Pinpoint the cell where the given text exists, returning its [X, Y] midpoint coordinate. 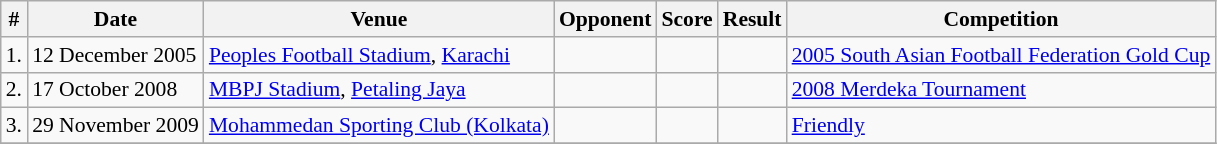
MBPJ Stadium, Petaling Jaya [379, 90]
2. [14, 90]
29 November 2009 [116, 126]
Peoples Football Stadium, Karachi [379, 55]
2005 South Asian Football Federation Gold Cup [1002, 55]
# [14, 19]
3. [14, 126]
Opponent [606, 19]
1. [14, 55]
Score [686, 19]
Result [752, 19]
Venue [379, 19]
12 December 2005 [116, 55]
2008 Merdeka Tournament [1002, 90]
Competition [1002, 19]
Mohammedan Sporting Club (Kolkata) [379, 126]
Date [116, 19]
Friendly [1002, 126]
17 October 2008 [116, 90]
